Locate the cell with the specified text and output its (x, y) center coordinate. 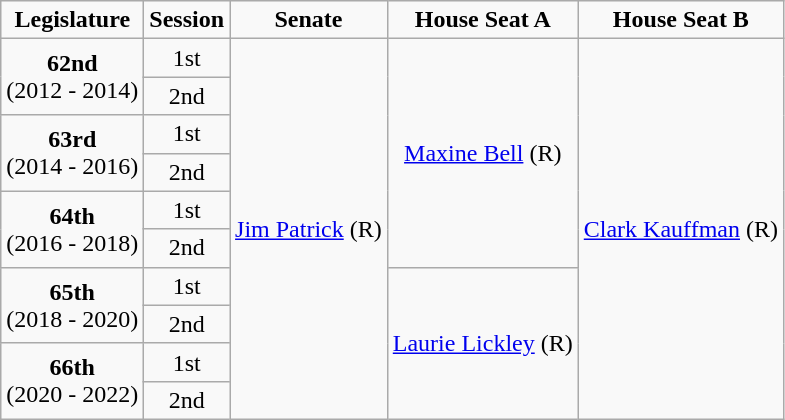
64th (2016 - 2018) (72, 229)
Senate (309, 20)
Laurie Lickley (R) (482, 343)
Session (187, 20)
63rd (2014 - 2016) (72, 153)
House Seat A (482, 20)
Jim Patrick (R) (309, 230)
House Seat B (680, 20)
65th (2018 - 2020) (72, 305)
Legislature (72, 20)
Maxine Bell (R) (482, 153)
62nd (2012 - 2014) (72, 77)
Clark Kauffman (R) (680, 230)
66th (2020 - 2022) (72, 381)
